For the text-containing cell, return its midpoint in [X, Y] coordinate format. 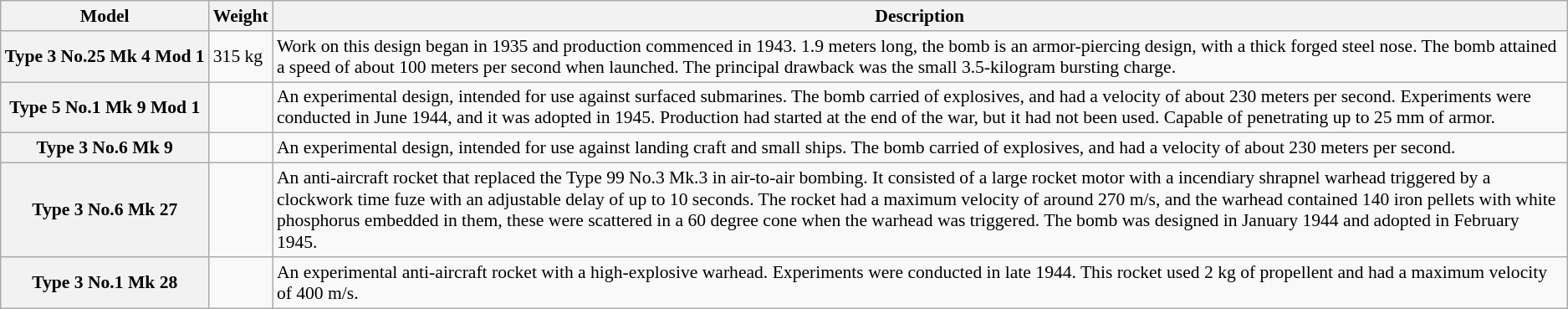
Description [920, 16]
Weight [241, 16]
Type 3 No.25 Mk 4 Mod 1 [105, 57]
Model [105, 16]
Type 3 No.1 Mk 28 [105, 283]
315 kg [241, 57]
Type 3 No.6 Mk 9 [105, 148]
Type 3 No.6 Mk 27 [105, 210]
Type 5 No.1 Mk 9 Mod 1 [105, 107]
